Detect which cell encompasses the target text, then output its [x, y] center coordinate. 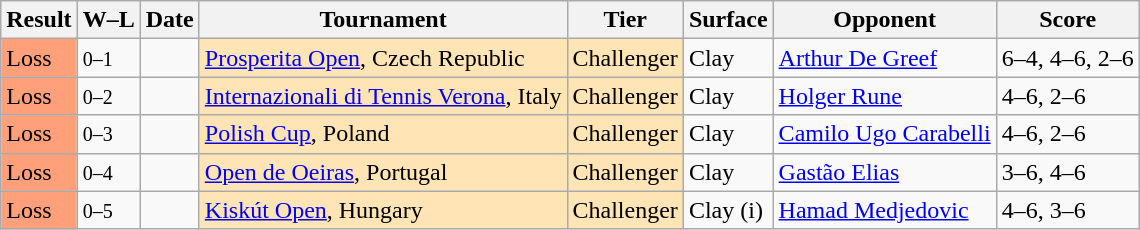
Surface [728, 20]
Camilo Ugo Carabelli [884, 134]
Open de Oeiras, Portugal [383, 172]
Result [39, 20]
Date [170, 20]
4–6, 3–6 [1068, 210]
0–5 [108, 210]
Gastão Elias [884, 172]
Prosperita Open, Czech Republic [383, 58]
Tier [625, 20]
Internazionali di Tennis Verona, Italy [383, 96]
Score [1068, 20]
0–4 [108, 172]
Polish Cup, Poland [383, 134]
Holger Rune [884, 96]
Arthur De Greef [884, 58]
0–1 [108, 58]
3–6, 4–6 [1068, 172]
Clay (i) [728, 210]
Tournament [383, 20]
6–4, 4–6, 2–6 [1068, 58]
Hamad Medjedovic [884, 210]
0–3 [108, 134]
Kiskút Open, Hungary [383, 210]
Opponent [884, 20]
0–2 [108, 96]
W–L [108, 20]
